Identify which cell holds the provided text, then report its (X, Y) central coordinate. 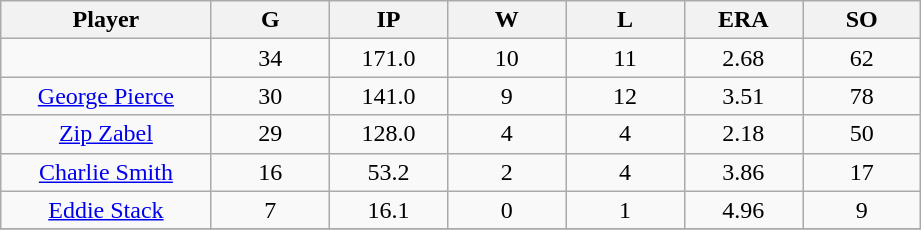
Zip Zabel (106, 134)
ERA (743, 20)
2.18 (743, 134)
10 (507, 58)
34 (270, 58)
17 (862, 172)
George Pierce (106, 96)
2.68 (743, 58)
11 (625, 58)
4.96 (743, 210)
141.0 (388, 96)
0 (507, 210)
2 (507, 172)
30 (270, 96)
128.0 (388, 134)
7 (270, 210)
3.86 (743, 172)
Charlie Smith (106, 172)
171.0 (388, 58)
16.1 (388, 210)
29 (270, 134)
W (507, 20)
12 (625, 96)
1 (625, 210)
78 (862, 96)
L (625, 20)
50 (862, 134)
62 (862, 58)
IP (388, 20)
G (270, 20)
Eddie Stack (106, 210)
Player (106, 20)
53.2 (388, 172)
16 (270, 172)
3.51 (743, 96)
SO (862, 20)
